Identify which cell holds the provided text, then report its [X, Y] central coordinate. 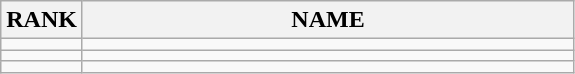
NAME [328, 20]
RANK [42, 20]
